For the text-containing cell, return its midpoint in (x, y) coordinate format. 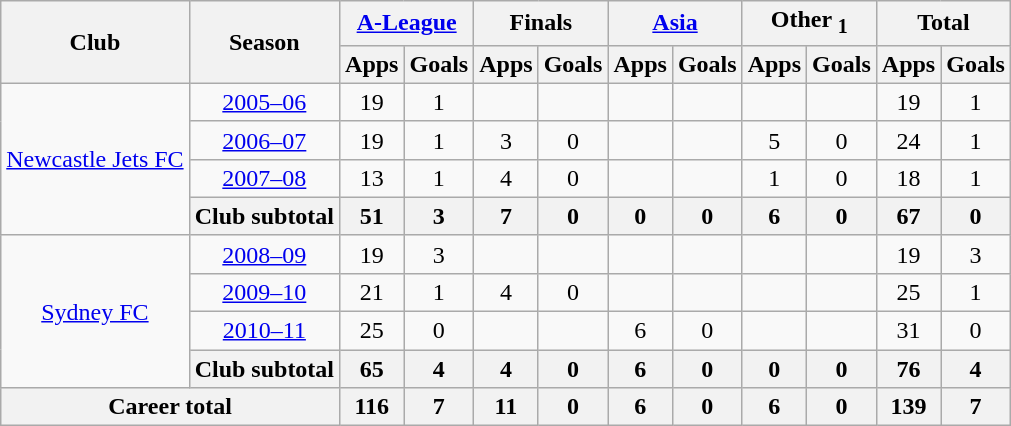
13 (372, 178)
31 (908, 331)
2006–07 (264, 140)
Total (943, 23)
65 (372, 369)
24 (908, 140)
2005–06 (264, 102)
2009–10 (264, 292)
67 (908, 216)
Season (264, 42)
Career total (170, 407)
Finals (541, 23)
Asia (675, 23)
A-League (407, 23)
139 (908, 407)
Club (95, 42)
18 (908, 178)
5 (774, 140)
Other 1 (809, 23)
2007–08 (264, 178)
2010–11 (264, 331)
11 (506, 407)
Sydney FC (95, 311)
2008–09 (264, 254)
76 (908, 369)
116 (372, 407)
21 (372, 292)
51 (372, 216)
Newcastle Jets FC (95, 159)
